Find where the given text appears and provide that cell's center as (X, Y) coordinate. 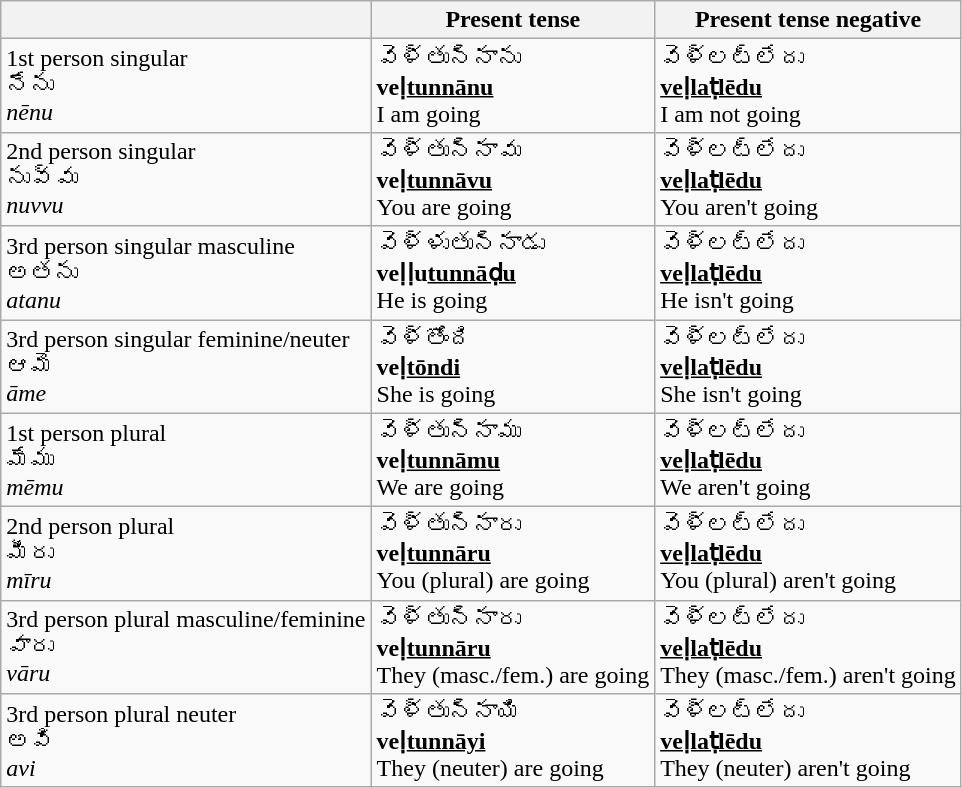
Present tense negative (808, 20)
వెళ్లట్లేదుveḷlaṭlēduHe isn't going (808, 273)
3rd person singular feminine/neuterఆమెāme (186, 367)
వెళ్తున్నారుveḷtunnāruYou (plural) are going (513, 554)
వెళ్లట్లేదుveḷlaṭlēduThey (masc./fem.) aren't going (808, 647)
3rd person plural masculine/feminineవారుvāru (186, 647)
వెళ్తున్నాముveḷtunnāmuWe are going (513, 460)
1st person singularనేనుnēnu (186, 86)
వెళ్లట్లేదుveḷlaṭlēduYou (plural) aren't going (808, 554)
వెళ్తున్నానుveḷtunnānuI am going (513, 86)
వెళ్లట్లేదుveḷlaṭlēduShe isn't going (808, 367)
వెళ్ళుతున్నాడుveḷḷutunnāḍuHe is going (513, 273)
2nd person pluralమీరుmīru (186, 554)
3rd person plural neuterఅవిavi (186, 741)
2nd person singularనువ్వుnuvvu (186, 179)
Present tense (513, 20)
వెళ్తున్నారుveḷtunnāruThey (masc./fem.) are going (513, 647)
వెళ్లట్లేదుveḷlaṭlēduYou aren't going (808, 179)
వెళ్తున్నావుveḷtunnāvuYou are going (513, 179)
వెళ్లట్లేదుveḷlaṭlēduWe aren't going (808, 460)
వెళ్లట్లేదుveḷlaṭlēduI am not going (808, 86)
3rd person singular masculineఅతనుatanu (186, 273)
వెళ్తోందిveḷtōndiShe is going (513, 367)
వెళ్తున్నాయిveḷtunnāyiThey (neuter) are going (513, 741)
వెళ్లట్లేదుveḷlaṭlēduThey (neuter) aren't going (808, 741)
1st person pluralమేముmēmu (186, 460)
